Scan for the cell matching the given text and deliver its [X, Y] coordinate at center. 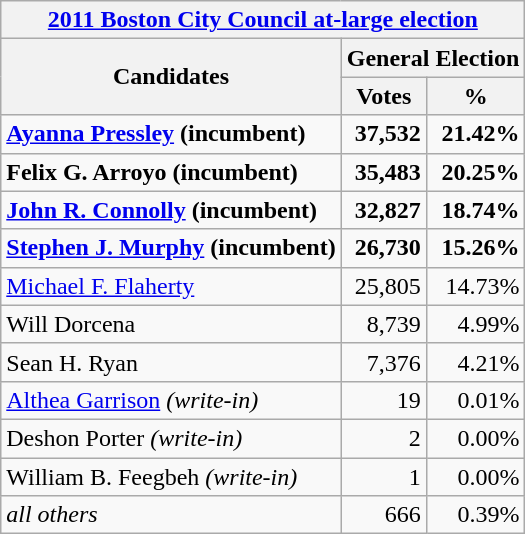
1 [384, 477]
2011 Boston City Council at-large election [263, 20]
18.74% [476, 210]
Will Dorcena [171, 324]
8,739 [384, 324]
all others [171, 515]
19 [384, 400]
14.73% [476, 286]
32,827 [384, 210]
% [476, 96]
4.99% [476, 324]
John R. Connolly (incumbent) [171, 210]
Althea Garrison (write-in) [171, 400]
21.42% [476, 134]
General Election [433, 58]
Votes [384, 96]
35,483 [384, 172]
Michael F. Flaherty [171, 286]
Deshon Porter (write-in) [171, 438]
7,376 [384, 362]
26,730 [384, 248]
Felix G. Arroyo (incumbent) [171, 172]
0.01% [476, 400]
2 [384, 438]
20.25% [476, 172]
Ayanna Pressley (incumbent) [171, 134]
William B. Feegbeh (write-in) [171, 477]
Stephen J. Murphy (incumbent) [171, 248]
25,805 [384, 286]
0.39% [476, 515]
Sean H. Ryan [171, 362]
666 [384, 515]
4.21% [476, 362]
Candidates [171, 77]
15.26% [476, 248]
37,532 [384, 134]
